Search for the cell housing the specified text and yield its [x, y] center coordinate. 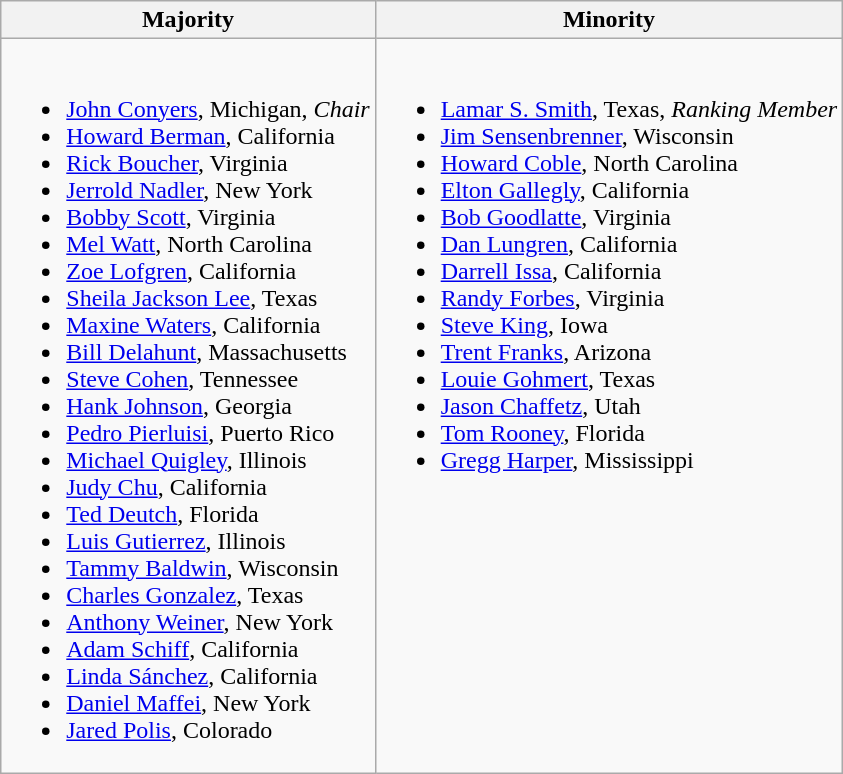
Minority [609, 20]
Majority [188, 20]
